Output the (X, Y) coordinate of the center of the cell containing the given text.  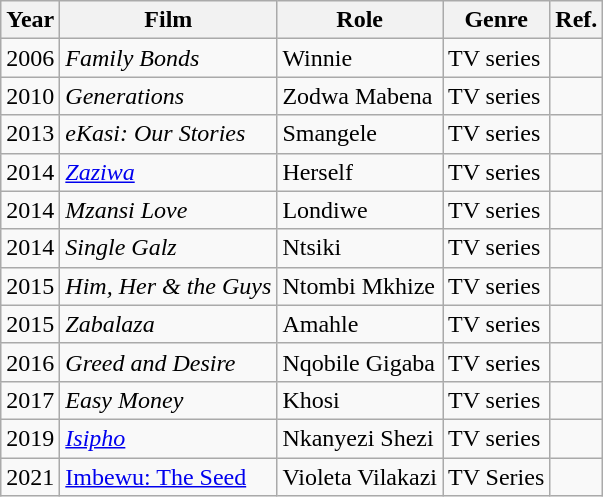
2016 (30, 362)
Greed and Desire (168, 362)
Mzansi Love (168, 210)
Nkanyezi Shezi (360, 438)
Role (360, 20)
Year (30, 20)
2021 (30, 477)
2019 (30, 438)
Imbewu: The Seed (168, 477)
Easy Money (168, 400)
Zodwa Mabena (360, 96)
Herself (360, 172)
2006 (30, 58)
Amahle (360, 324)
Zaziwa (168, 172)
Single Galz (168, 248)
Nqobile Gigaba (360, 362)
Generations (168, 96)
Ntombi Mkhize (360, 286)
Ref. (576, 20)
TV Series (496, 477)
Him, Her & the Guys (168, 286)
Ntsiki (360, 248)
Violeta Vilakazi (360, 477)
Londiwe (360, 210)
2013 (30, 134)
Isipho (168, 438)
2017 (30, 400)
Khosi (360, 400)
2010 (30, 96)
Family Bonds (168, 58)
Winnie (360, 58)
Smangele (360, 134)
Film (168, 20)
eKasi: Our Stories (168, 134)
Genre (496, 20)
Zabalaza (168, 324)
